Locate the cell with the specified text and output its [X, Y] center coordinate. 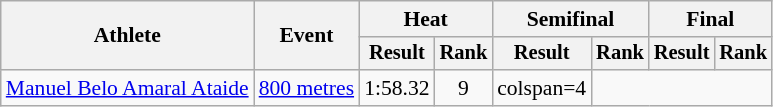
colspan=4 [542, 88]
800 metres [306, 88]
Manuel Belo Amaral Ataide [128, 88]
1:58.32 [396, 88]
9 [464, 88]
Athlete [128, 36]
Heat [426, 19]
Event [306, 36]
Semifinal [570, 19]
Final [710, 19]
